Capture the cell that displays the provided text and extract its [X, Y] central coordinate. 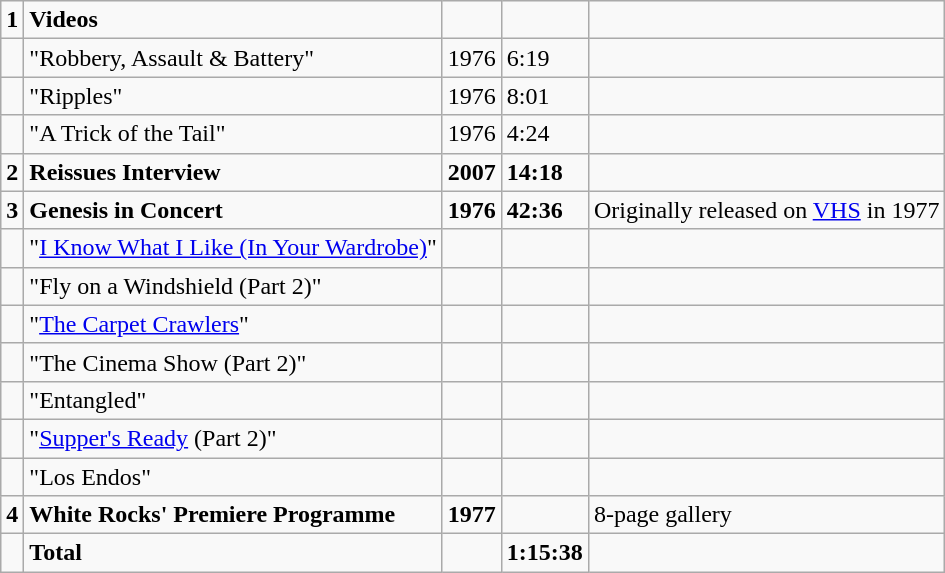
"Entangled" [233, 400]
3 [12, 210]
8-page gallery [766, 515]
"Los Endos" [233, 477]
Videos [233, 20]
Genesis in Concert [233, 210]
1 [12, 20]
"Supper's Ready (Part 2)" [233, 438]
2 [12, 172]
White Rocks' Premiere Programme [233, 515]
"Fly on a Windshield (Part 2)" [233, 286]
14:18 [544, 172]
6:19 [544, 58]
Reissues Interview [233, 172]
Originally released on VHS in 1977 [766, 210]
2007 [472, 172]
4 [12, 515]
"Ripples" [233, 96]
"The Cinema Show (Part 2)" [233, 362]
42:36 [544, 210]
1:15:38 [544, 553]
8:01 [544, 96]
"I Know What I Like (In Your Wardrobe)" [233, 248]
"The Carpet Crawlers" [233, 324]
"Robbery, Assault & Battery" [233, 58]
Total [233, 553]
4:24 [544, 134]
1977 [472, 515]
"A Trick of the Tail" [233, 134]
